Search for the cell housing the specified text and yield its (x, y) center coordinate. 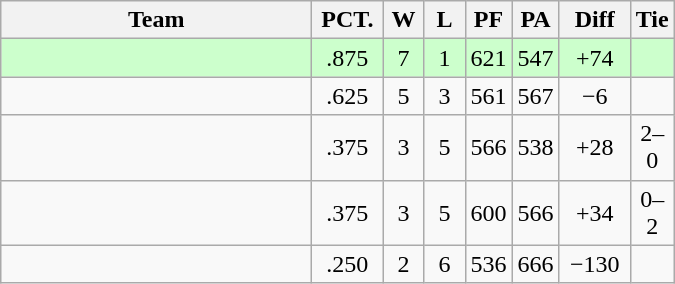
1 (444, 58)
Tie (652, 20)
2–0 (652, 148)
7 (404, 58)
6 (444, 264)
PA (536, 20)
Diff (594, 20)
.625 (348, 96)
567 (536, 96)
621 (488, 58)
+34 (594, 212)
−6 (594, 96)
W (404, 20)
666 (536, 264)
PF (488, 20)
0–2 (652, 212)
561 (488, 96)
2 (404, 264)
+74 (594, 58)
+28 (594, 148)
547 (536, 58)
PCT. (348, 20)
−130 (594, 264)
600 (488, 212)
Team (156, 20)
536 (488, 264)
.250 (348, 264)
538 (536, 148)
.875 (348, 58)
L (444, 20)
